Search for the cell housing the specified text and yield its (X, Y) center coordinate. 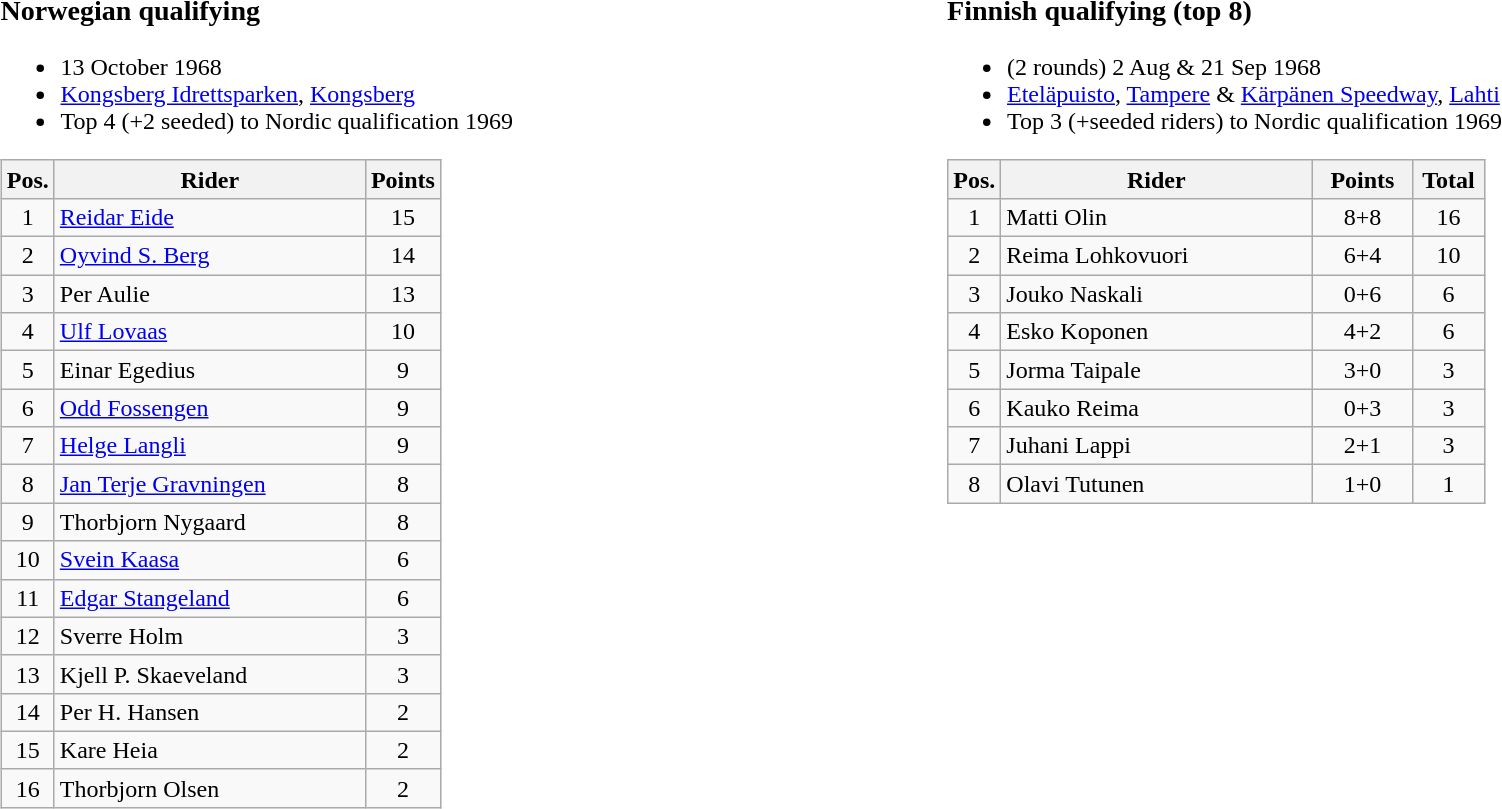
Per Aulie (210, 294)
0+6 (1362, 294)
Juhani Lappi (1156, 446)
3+0 (1362, 370)
Thorbjorn Olsen (210, 788)
0+3 (1362, 408)
6+4 (1362, 256)
Reidar Eide (210, 217)
Matti Olin (1156, 217)
Kauko Reima (1156, 408)
Svein Kaasa (210, 560)
Odd Fossengen (210, 408)
11 (28, 598)
Per H. Hansen (210, 712)
Jorma Taipale (1156, 370)
12 (28, 636)
1+0 (1362, 484)
Kjell P. Skaeveland (210, 674)
Olavi Tutunen (1156, 484)
Esko Koponen (1156, 332)
Sverre Holm (210, 636)
8+8 (1362, 217)
Edgar Stangeland (210, 598)
Helge Langli (210, 446)
2+1 (1362, 446)
Jouko Naskali (1156, 294)
Total (1448, 179)
Kare Heia (210, 750)
Einar Egedius (210, 370)
4+2 (1362, 332)
Jan Terje Gravningen (210, 484)
Oyvind S. Berg (210, 256)
Thorbjorn Nygaard (210, 522)
Ulf Lovaas (210, 332)
Reima Lohkovuori (1156, 256)
